For the text-containing cell, return its midpoint in (X, Y) coordinate format. 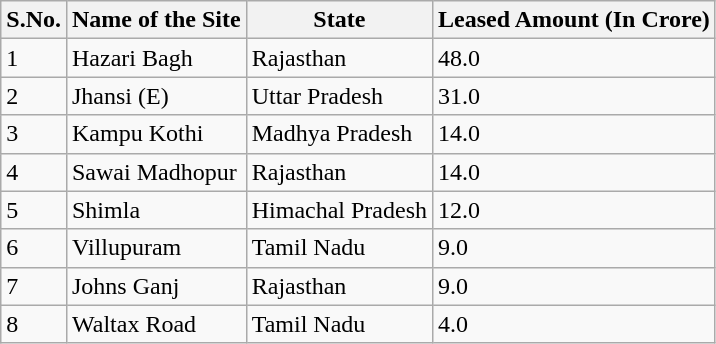
Jhansi (E) (156, 96)
4 (34, 172)
3 (34, 134)
Himachal Pradesh (339, 210)
Sawai Madhopur (156, 172)
S.No. (34, 20)
Name of the Site (156, 20)
Shimla (156, 210)
1 (34, 58)
Leased Amount (In Crore) (574, 20)
31.0 (574, 96)
Madhya Pradesh (339, 134)
Villupuram (156, 248)
Johns Ganj (156, 286)
Kampu Kothi (156, 134)
6 (34, 248)
4.0 (574, 324)
7 (34, 286)
8 (34, 324)
5 (34, 210)
2 (34, 96)
12.0 (574, 210)
Waltax Road (156, 324)
Uttar Pradesh (339, 96)
48.0 (574, 58)
State (339, 20)
Hazari Bagh (156, 58)
